From the cell containing the given text, extract its center point as (x, y) coordinate. 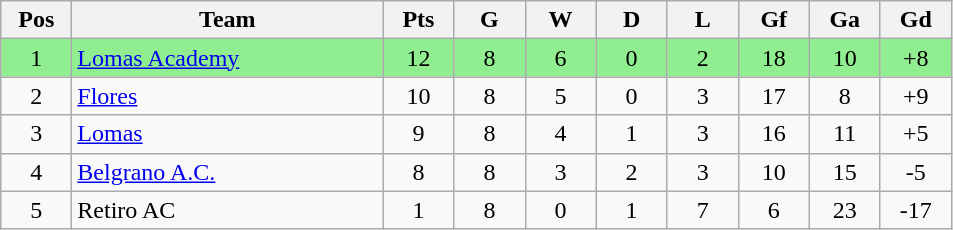
7 (702, 210)
+9 (916, 96)
18 (774, 58)
+8 (916, 58)
23 (844, 210)
Lomas Academy (228, 58)
L (702, 20)
17 (774, 96)
Pts (418, 20)
+5 (916, 134)
-5 (916, 172)
11 (844, 134)
16 (774, 134)
D (632, 20)
W (560, 20)
Lomas (228, 134)
15 (844, 172)
Gf (774, 20)
Retiro AC (228, 210)
Gd (916, 20)
9 (418, 134)
G (490, 20)
Team (228, 20)
-17 (916, 210)
12 (418, 58)
Belgrano A.C. (228, 172)
Ga (844, 20)
Flores (228, 96)
Pos (36, 20)
